Search for the cell housing the specified text and yield its (x, y) center coordinate. 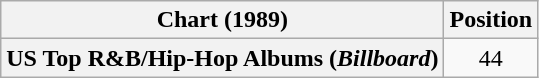
Position (491, 20)
44 (491, 58)
Chart (1989) (222, 20)
US Top R&B/Hip-Hop Albums (Billboard) (222, 58)
